Pinpoint the cell where the given text exists, returning its (x, y) midpoint coordinate. 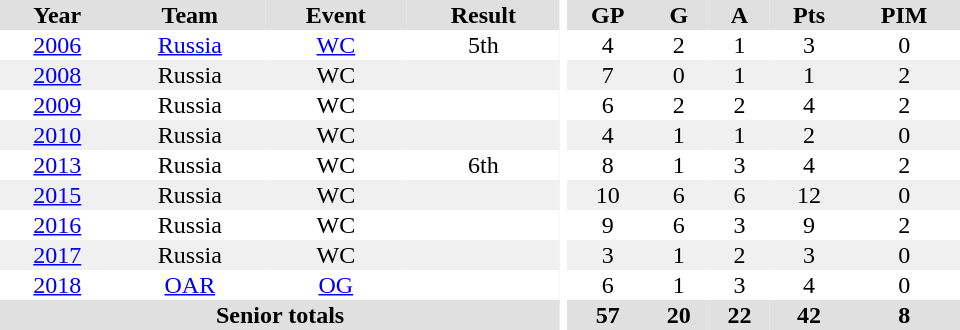
57 (608, 315)
PIM (904, 15)
2010 (58, 135)
42 (810, 315)
12 (810, 195)
Senior totals (280, 315)
2015 (58, 195)
22 (740, 315)
OG (336, 285)
6th (484, 165)
2009 (58, 105)
10 (608, 195)
20 (678, 315)
2008 (58, 75)
2006 (58, 45)
Pts (810, 15)
GP (608, 15)
Year (58, 15)
2016 (58, 225)
2018 (58, 285)
2017 (58, 255)
Team (190, 15)
2013 (58, 165)
Result (484, 15)
7 (608, 75)
A (740, 15)
G (678, 15)
OAR (190, 285)
Event (336, 15)
5th (484, 45)
